For the text-containing cell, return its midpoint in [X, Y] coordinate format. 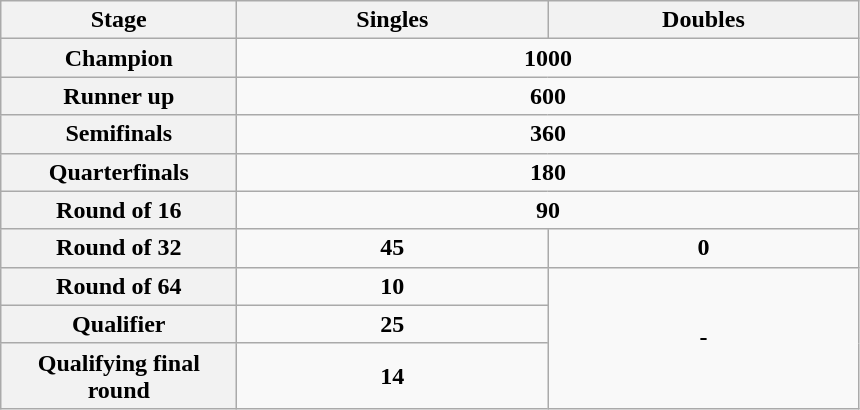
90 [548, 210]
- [704, 338]
10 [392, 286]
600 [548, 96]
180 [548, 172]
25 [392, 324]
Round of 16 [119, 210]
Stage [119, 20]
Champion [119, 58]
Round of 32 [119, 248]
Quarterfinals [119, 172]
Runner up [119, 96]
Qualifying final round [119, 376]
Round of 64 [119, 286]
45 [392, 248]
0 [704, 248]
1000 [548, 58]
14 [392, 376]
360 [548, 134]
Doubles [704, 20]
Qualifier [119, 324]
Singles [392, 20]
Semifinals [119, 134]
